From the cell containing the given text, extract its center point as (x, y) coordinate. 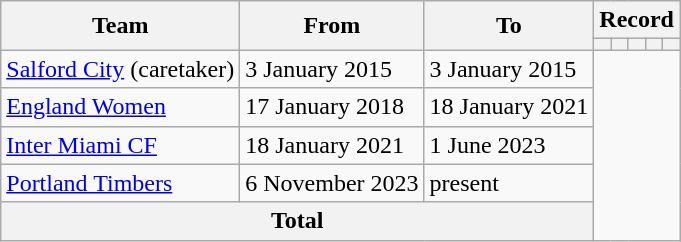
Portland Timbers (120, 183)
England Women (120, 107)
Record (637, 20)
17 January 2018 (332, 107)
Total (298, 221)
Team (120, 26)
1 June 2023 (509, 145)
Inter Miami CF (120, 145)
6 November 2023 (332, 183)
To (509, 26)
From (332, 26)
present (509, 183)
Salford City (caretaker) (120, 69)
